Pinpoint the cell where the given text exists, returning its [x, y] midpoint coordinate. 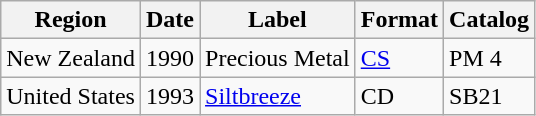
PM 4 [490, 58]
Label [278, 20]
Precious Metal [278, 58]
Siltbreeze [278, 96]
Format [399, 20]
Catalog [490, 20]
Date [170, 20]
1990 [170, 58]
United States [71, 96]
SB21 [490, 96]
New Zealand [71, 58]
CD [399, 96]
1993 [170, 96]
Region [71, 20]
CS [399, 58]
